Return the [x, y] coordinate for the center point of the cell that contains the specified text.  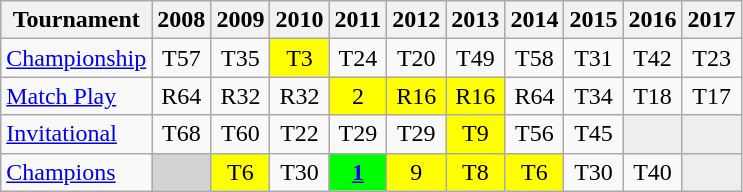
2015 [594, 20]
2008 [182, 20]
T60 [240, 134]
Match Play [76, 96]
T23 [712, 58]
T56 [534, 134]
T34 [594, 96]
Invitational [76, 134]
2010 [300, 20]
T68 [182, 134]
T3 [300, 58]
T18 [652, 96]
2016 [652, 20]
T17 [712, 96]
Champions [76, 172]
T31 [594, 58]
T58 [534, 58]
2013 [476, 20]
2017 [712, 20]
T49 [476, 58]
9 [416, 172]
T42 [652, 58]
T8 [476, 172]
T22 [300, 134]
Championship [76, 58]
T35 [240, 58]
Tournament [76, 20]
1 [358, 172]
T20 [416, 58]
T40 [652, 172]
T9 [476, 134]
2014 [534, 20]
T57 [182, 58]
2011 [358, 20]
T45 [594, 134]
2012 [416, 20]
T24 [358, 58]
2 [358, 96]
2009 [240, 20]
